Capture the cell that displays the provided text and extract its [X, Y] central coordinate. 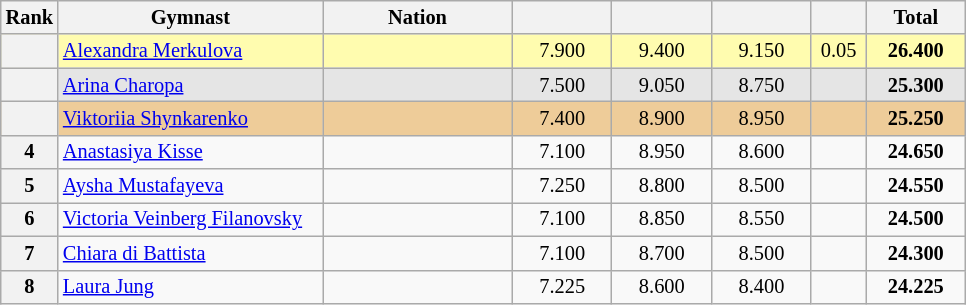
25.300 [916, 85]
Anastasiya Kisse [190, 152]
Gymnast [190, 17]
9.400 [662, 51]
26.400 [916, 51]
7.400 [562, 118]
Total [916, 17]
24.225 [916, 287]
8.400 [762, 287]
9.150 [762, 51]
Laura Jung [190, 287]
8.550 [762, 219]
Viktoriia Shynkarenko [190, 118]
Aysha Mustafayeva [190, 186]
7.500 [562, 85]
Chiara di Battista [190, 253]
8.800 [662, 186]
8.700 [662, 253]
7.900 [562, 51]
24.300 [916, 253]
8.900 [662, 118]
Nation [418, 17]
24.500 [916, 219]
Alexandra Merkulova [190, 51]
24.550 [916, 186]
8 [30, 287]
0.05 [838, 51]
7.250 [562, 186]
7.225 [562, 287]
5 [30, 186]
4 [30, 152]
24.650 [916, 152]
6 [30, 219]
Victoria Veinberg Filanovsky [190, 219]
8.850 [662, 219]
Arina Charopa [190, 85]
7 [30, 253]
25.250 [916, 118]
8.750 [762, 85]
Rank [30, 17]
9.050 [662, 85]
